Provide the (X, Y) coordinate of the cell's center where the given text is located.  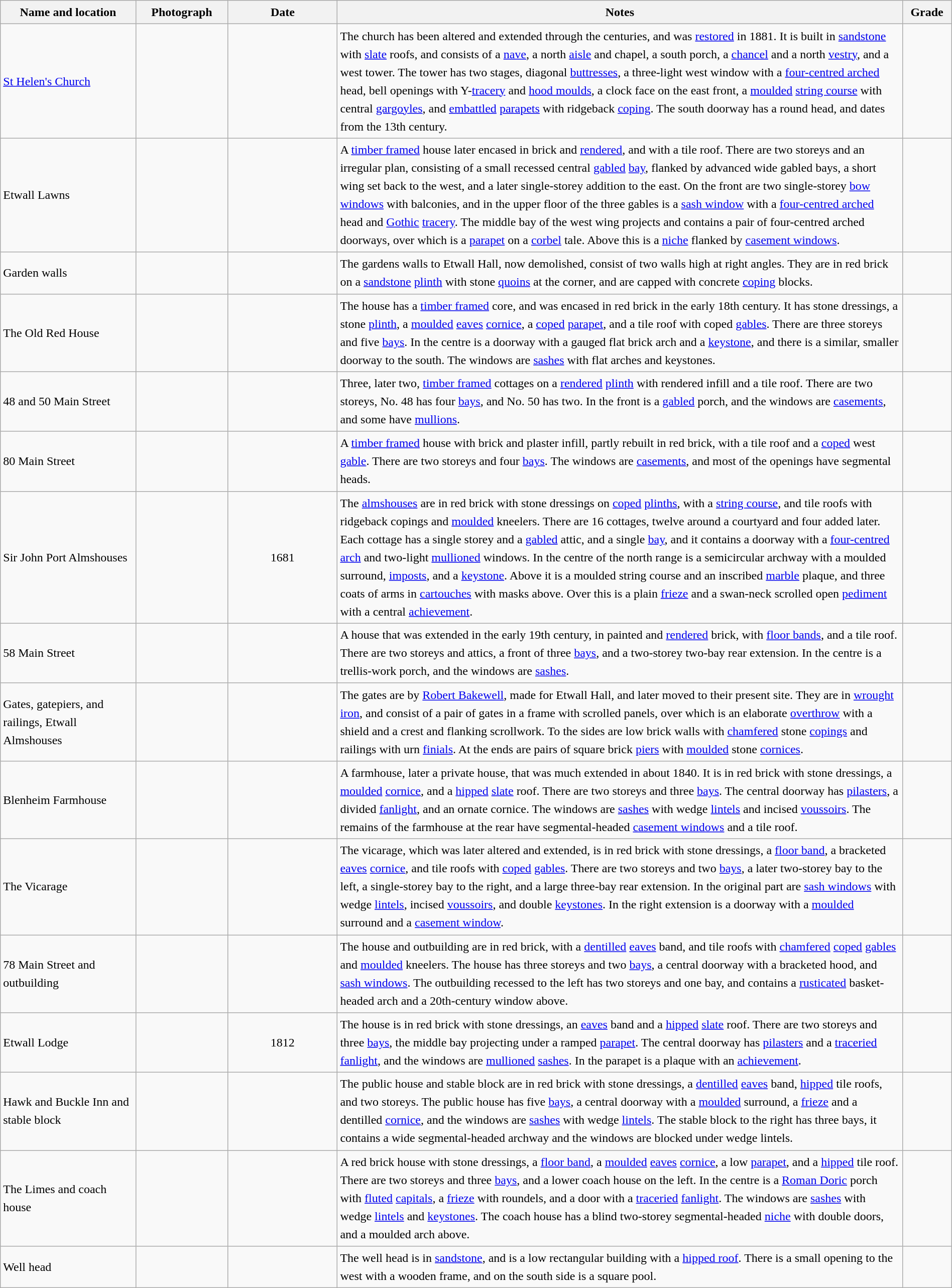
1681 (283, 557)
Well head (68, 1267)
Name and location (68, 12)
80 Main Street (68, 461)
Date (283, 12)
48 and 50 Main Street (68, 402)
The Old Red House (68, 332)
The Limes and coach house (68, 1198)
Hawk and Buckle Inn and stable block (68, 1112)
Etwall Lodge (68, 1042)
58 Main Street (68, 653)
Gates, gatepiers, and railings, Etwall Almshouses (68, 722)
Garden walls (68, 273)
Etwall Lawns (68, 195)
The Vicarage (68, 887)
78 Main Street and outbuilding (68, 974)
Sir John Port Almshouses (68, 557)
1812 (283, 1042)
Notes (620, 12)
St Helen's Church (68, 81)
Blenheim Farmhouse (68, 799)
Photograph (182, 12)
Grade (927, 12)
